Find where the given text appears and provide that cell's center as [X, Y] coordinate. 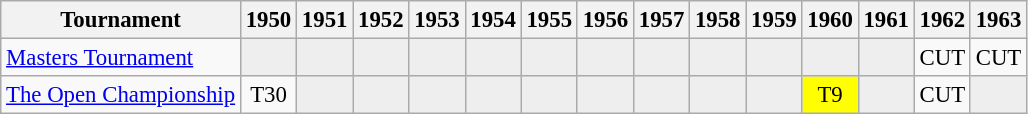
T30 [268, 95]
1951 [325, 20]
1953 [437, 20]
1960 [830, 20]
1950 [268, 20]
1963 [998, 20]
Masters Tournament [121, 58]
1961 [886, 20]
1958 [718, 20]
1954 [493, 20]
1952 [381, 20]
1962 [942, 20]
T9 [830, 95]
Tournament [121, 20]
The Open Championship [121, 95]
1959 [774, 20]
1957 [661, 20]
1955 [549, 20]
1956 [605, 20]
